Pinpoint the cell where the given text exists, returning its (x, y) midpoint coordinate. 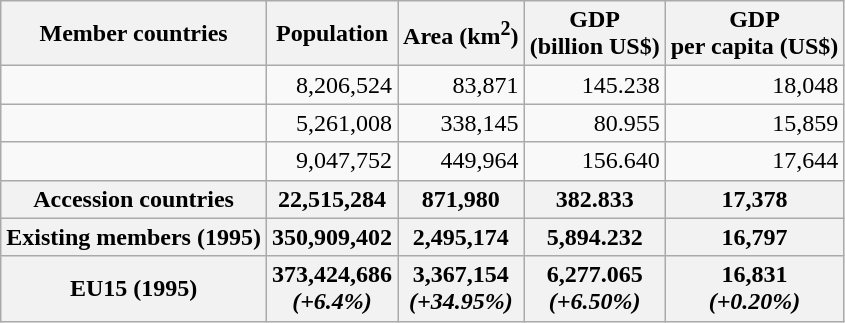
17,644 (754, 161)
2,495,174 (462, 237)
156.640 (594, 161)
8,206,524 (332, 85)
373,424,686 (+6.4%) (332, 288)
382.833 (594, 199)
80.955 (594, 123)
338,145 (462, 123)
16,831 (+0.20%) (754, 288)
871,980 (462, 199)
Accession countries (134, 199)
3,367,154 (+34.95%) (462, 288)
GDP (billion US$) (594, 34)
5,894.232 (594, 237)
EU15 (1995) (134, 288)
GDP per capita (US$) (754, 34)
6,277.065 (+6.50%) (594, 288)
17,378 (754, 199)
449,964 (462, 161)
Existing members (1995) (134, 237)
Area (km2) (462, 34)
18,048 (754, 85)
15,859 (754, 123)
9,047,752 (332, 161)
Population (332, 34)
22,515,284 (332, 199)
83,871 (462, 85)
350,909,402 (332, 237)
Member countries (134, 34)
5,261,008 (332, 123)
16,797 (754, 237)
145.238 (594, 85)
